Return the [X, Y] coordinate for the center point of the cell that contains the specified text.  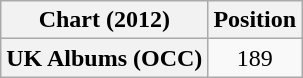
189 [255, 58]
Chart (2012) [104, 20]
Position [255, 20]
UK Albums (OCC) [104, 58]
